Identify which cell holds the provided text, then report its (X, Y) central coordinate. 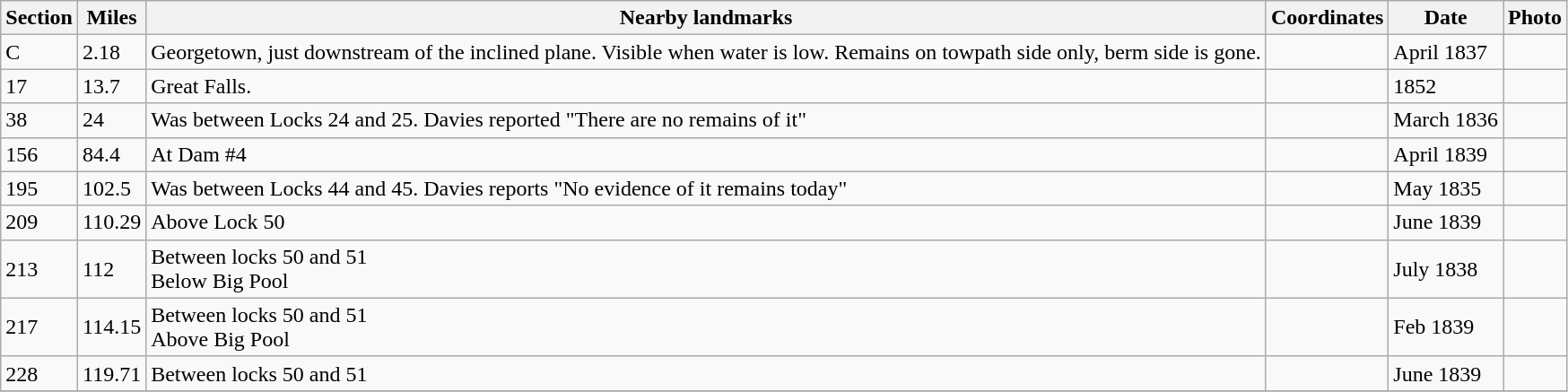
84.4 (111, 154)
Between locks 50 and 51Below Big Pool (707, 269)
119.71 (111, 373)
24 (111, 120)
13.7 (111, 86)
July 1838 (1446, 269)
112 (111, 269)
March 1836 (1446, 120)
Above Lock 50 (707, 222)
228 (39, 373)
Date (1446, 18)
Georgetown, just downstream of the inclined plane. Visible when water is low. Remains on towpath side only, berm side is gone. (707, 52)
Coordinates (1327, 18)
17 (39, 86)
Between locks 50 and 51Above Big Pool (707, 327)
Was between Locks 44 and 45. Davies reports "No evidence of it remains today" (707, 188)
114.15 (111, 327)
102.5 (111, 188)
2.18 (111, 52)
1852 (1446, 86)
Feb 1839 (1446, 327)
38 (39, 120)
Miles (111, 18)
C (39, 52)
195 (39, 188)
Section (39, 18)
Was between Locks 24 and 25. Davies reported "There are no remains of it" (707, 120)
217 (39, 327)
At Dam #4 (707, 154)
April 1837 (1446, 52)
May 1835 (1446, 188)
Photo (1536, 18)
Between locks 50 and 51 (707, 373)
Nearby landmarks (707, 18)
110.29 (111, 222)
Great Falls. (707, 86)
156 (39, 154)
209 (39, 222)
April 1839 (1446, 154)
213 (39, 269)
